Find where the given text appears and provide that cell's center as [x, y] coordinate. 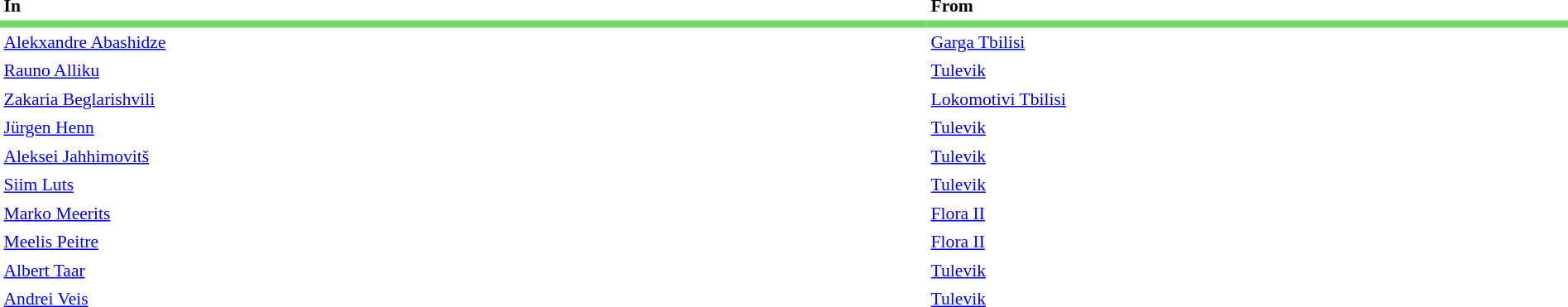
Alekxandre Abashidze [463, 42]
Meelis Peitre [463, 242]
Marko Meerits [463, 213]
Zakaria Beglarishvili [463, 98]
Jürgen Henn [463, 127]
Rauno Alliku [463, 70]
Albert Taar [463, 271]
Siim Luts [463, 185]
Garga Tbilisi [1236, 42]
Aleksei Jahhimovitš [463, 156]
Lokomotivi Tbilisi [1236, 98]
